Output the [X, Y] coordinate of the center of the cell containing the given text.  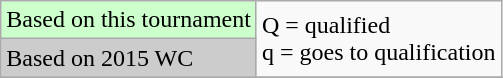
Q = qualifiedq = goes to qualification [378, 39]
Based on 2015 WC [129, 58]
Based on this tournament [129, 20]
